Identify which cell holds the provided text, then report its (X, Y) central coordinate. 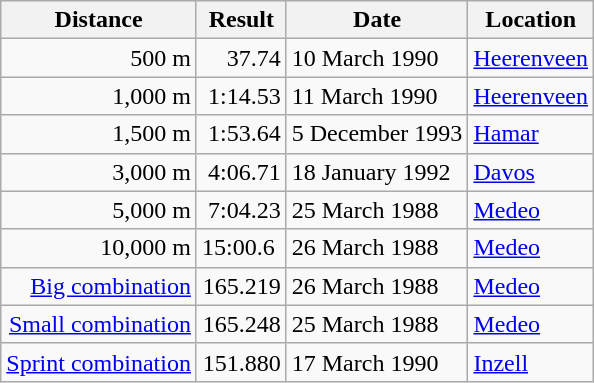
4:06.71 (241, 172)
5 December 1993 (377, 134)
Hamar (531, 134)
37.74 (241, 58)
1,000 m (99, 96)
17 March 1990 (377, 362)
1:53.64 (241, 134)
1:14.53 (241, 96)
5,000 m (99, 210)
Big combination (99, 286)
Result (241, 20)
10,000 m (99, 248)
Small combination (99, 324)
151.880 (241, 362)
18 January 1992 (377, 172)
3,000 m (99, 172)
Distance (99, 20)
Location (531, 20)
500 m (99, 58)
Sprint combination (99, 362)
1,500 m (99, 134)
11 March 1990 (377, 96)
Inzell (531, 362)
10 March 1990 (377, 58)
Davos (531, 172)
165.248 (241, 324)
7:04.23 (241, 210)
Date (377, 20)
15:00.6 (241, 248)
165.219 (241, 286)
